Identify which cell holds the provided text, then report its [X, Y] central coordinate. 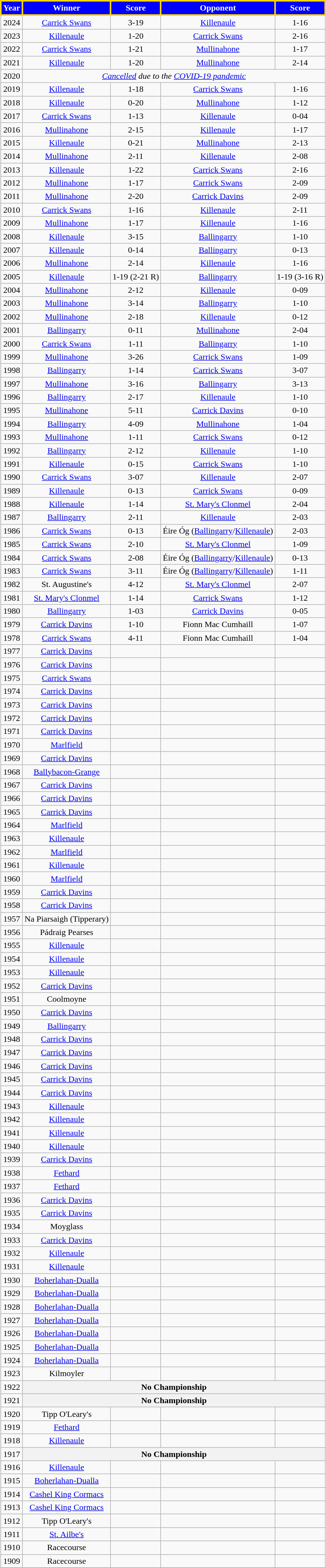
1983 [12, 571]
2-20 [136, 196]
Pádraig Pearses [66, 932]
1910 [12, 1548]
0-04 [300, 116]
St. Augustine's [66, 584]
1943 [12, 1106]
1952 [12, 986]
1924 [12, 1360]
0-10 [300, 411]
Na Piarsaigh (Tipperary) [66, 919]
1989 [12, 491]
1999 [12, 357]
0-14 [136, 250]
2007 [12, 250]
1966 [12, 798]
1941 [12, 1133]
2014 [12, 156]
2019 [12, 89]
1958 [12, 905]
Moyglass [66, 1226]
2-17 [136, 397]
1990 [12, 477]
1997 [12, 383]
0-15 [136, 464]
Cancelled due to the COVID-19 pandemic [174, 76]
1965 [12, 812]
2-10 [136, 544]
1974 [12, 691]
Opponent [218, 8]
1918 [12, 1440]
1994 [12, 424]
1-18 [136, 89]
1955 [12, 946]
1911 [12, 1534]
1995 [12, 411]
2024 [12, 22]
1934 [12, 1226]
1992 [12, 451]
1970 [12, 745]
2002 [12, 317]
2010 [12, 210]
2012 [12, 183]
1917 [12, 1454]
1982 [12, 584]
1981 [12, 598]
4-09 [136, 424]
0-05 [300, 611]
1928 [12, 1307]
1919 [12, 1427]
1938 [12, 1173]
2003 [12, 303]
Kilmoyler [66, 1374]
0-11 [136, 330]
Winner [66, 8]
1932 [12, 1253]
1960 [12, 879]
1915 [12, 1481]
3-15 [136, 237]
1984 [12, 557]
1948 [12, 1039]
1925 [12, 1347]
1940 [12, 1146]
2006 [12, 263]
1959 [12, 892]
1946 [12, 1066]
1986 [12, 531]
1-19 (2-21 R) [136, 277]
3-13 [300, 383]
1939 [12, 1160]
2017 [12, 116]
1969 [12, 758]
1-07 [300, 625]
3-14 [136, 303]
2016 [12, 129]
1944 [12, 1093]
2008 [12, 237]
1914 [12, 1494]
1973 [12, 705]
5-11 [136, 411]
1957 [12, 919]
1920 [12, 1414]
1-03 [136, 611]
1991 [12, 464]
1931 [12, 1267]
2022 [12, 49]
2015 [12, 143]
1987 [12, 517]
1912 [12, 1521]
1909 [12, 1561]
1-13 [136, 116]
1926 [12, 1334]
1913 [12, 1508]
2009 [12, 223]
Year [12, 8]
2023 [12, 36]
0-21 [136, 143]
2001 [12, 330]
1971 [12, 731]
4-12 [136, 584]
2018 [12, 103]
1-19 (3-16 R) [300, 277]
1980 [12, 611]
3-19 [136, 22]
1963 [12, 839]
Ballybacon-Grange [66, 772]
1976 [12, 665]
1916 [12, 1467]
1964 [12, 825]
4-11 [136, 638]
1942 [12, 1119]
1993 [12, 437]
2005 [12, 277]
St. Ailbe's [66, 1534]
1953 [12, 972]
2004 [12, 290]
2021 [12, 63]
1968 [12, 772]
3-26 [136, 357]
1972 [12, 718]
2011 [12, 196]
2-13 [300, 143]
1975 [12, 678]
1985 [12, 544]
2000 [12, 343]
1950 [12, 1012]
1921 [12, 1400]
1978 [12, 638]
1929 [12, 1293]
1967 [12, 785]
1979 [12, 625]
1933 [12, 1240]
1935 [12, 1213]
3-16 [136, 383]
1988 [12, 504]
1956 [12, 932]
2-18 [136, 317]
1962 [12, 852]
Coolmoyne [66, 999]
1923 [12, 1374]
1-21 [136, 49]
1945 [12, 1079]
1-22 [136, 170]
1951 [12, 999]
1922 [12, 1387]
1977 [12, 651]
1936 [12, 1200]
1954 [12, 959]
1930 [12, 1280]
1927 [12, 1320]
3-11 [136, 571]
2013 [12, 170]
1947 [12, 1053]
2-15 [136, 129]
1949 [12, 1026]
0-20 [136, 103]
1996 [12, 397]
1998 [12, 370]
1961 [12, 865]
1937 [12, 1186]
2020 [12, 76]
